Search for the cell housing the specified text and yield its (x, y) center coordinate. 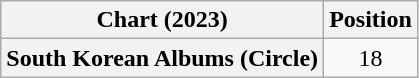
South Korean Albums (Circle) (162, 58)
Position (371, 20)
Chart (2023) (162, 20)
18 (371, 58)
